Extract the [X, Y] coordinate from the center of the cell holding the provided text.  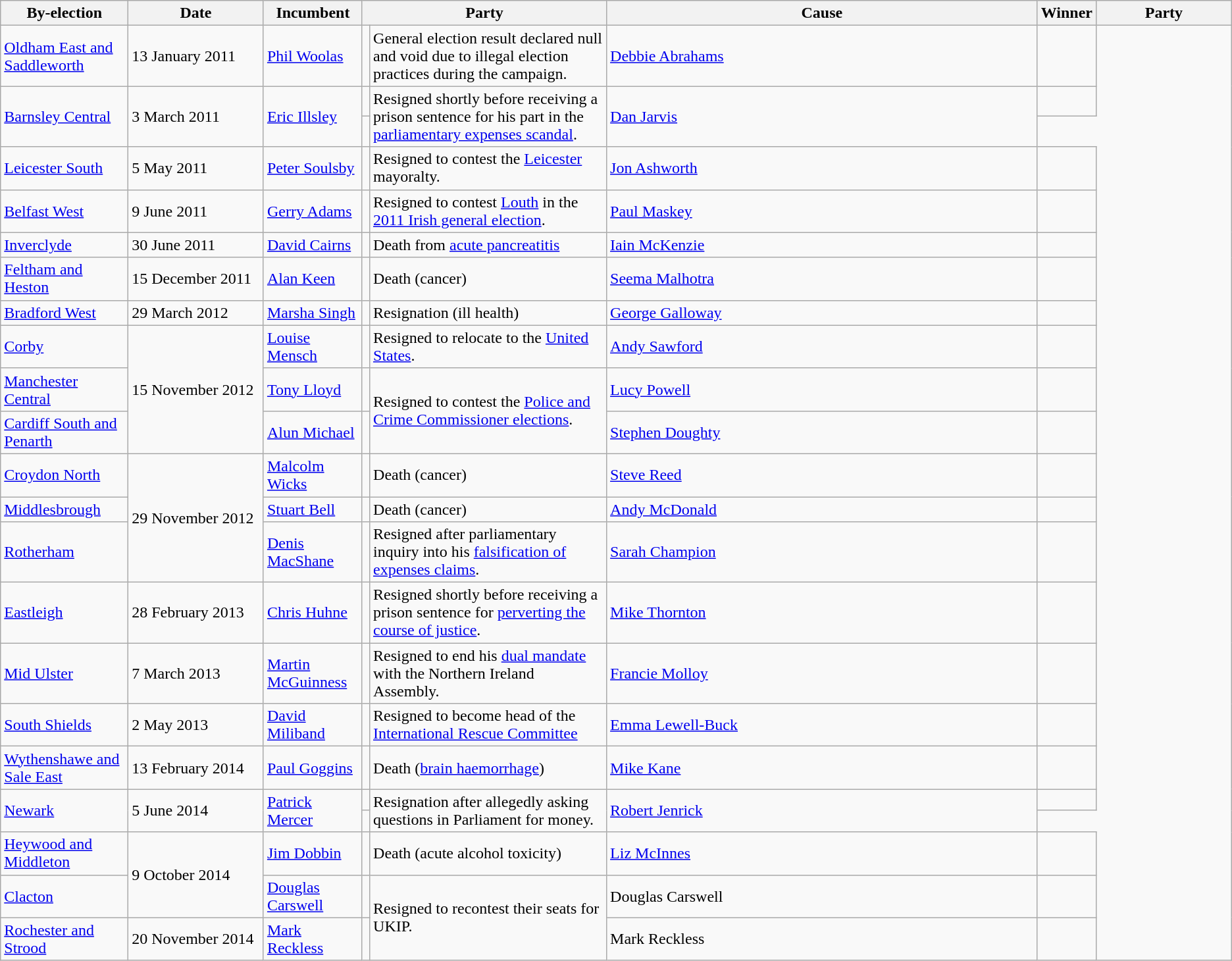
Winner [1066, 13]
29 March 2012 [196, 313]
Resigned to end his dual mandate with the Northern Ireland Assembly. [488, 673]
Alan Keen [313, 279]
Andy McDonald [823, 509]
Andy Sawford [823, 346]
Resigned to recontest their seats for UKIP. [488, 918]
Resigned to contest the Police and Crime Commissioner elections. [488, 411]
David Miliband [313, 725]
Cardiff South and Penarth [64, 432]
Resigned to contest the Leicester mayoralty. [488, 169]
2 May 2013 [196, 725]
Death (brain haemorrhage) [488, 767]
3 March 2011 [196, 117]
20 November 2014 [196, 939]
Robert Jenrick [823, 811]
Resigned to become head of the International Rescue Committee [488, 725]
13 January 2011 [196, 56]
Resignation after allegedly asking questions in Parliament for money. [488, 811]
Iain McKenzie [823, 245]
15 December 2011 [196, 279]
Resigned shortly before receiving a prison sentence for perverting the course of justice. [488, 613]
Malcolm Wicks [313, 475]
Steve Reed [823, 475]
Barnsley Central [64, 117]
Resigned to contest Louth in the 2011 Irish general election. [488, 211]
Debbie Abrahams [823, 56]
Patrick Mercer [313, 811]
Paul Goggins [313, 767]
Oldham East and Saddleworth [64, 56]
Bradford West [64, 313]
Peter Soulsby [313, 169]
Jim Dobbin [313, 853]
Alun Michael [313, 432]
Wythenshawe and Sale East [64, 767]
15 November 2012 [196, 390]
South Shields [64, 725]
Liz McInnes [823, 853]
Eastleigh [64, 613]
Stephen Doughty [823, 432]
Croydon North [64, 475]
9 October 2014 [196, 875]
Feltham and Heston [64, 279]
Stuart Bell [313, 509]
Corby [64, 346]
George Galloway [823, 313]
Manchester Central [64, 390]
Tony Lloyd [313, 390]
Francie Molloy [823, 673]
By-election [64, 13]
Rotherham [64, 552]
13 February 2014 [196, 767]
Chris Huhne [313, 613]
9 June 2011 [196, 211]
5 May 2011 [196, 169]
Emma Lewell-Buck [823, 725]
General election result declared null and void due to illegal election practices during the campaign. [488, 56]
Sarah Champion [823, 552]
Louise Mensch [313, 346]
Resigned after parliamentary inquiry into his falsification of expenses claims. [488, 552]
Rochester and Strood [64, 939]
Dan Jarvis [823, 117]
29 November 2012 [196, 517]
Resignation (ill health) [488, 313]
Seema Malhotra [823, 279]
7 March 2013 [196, 673]
5 June 2014 [196, 811]
28 February 2013 [196, 613]
Denis MacShane [313, 552]
David Cairns [313, 245]
Resigned shortly before receiving a prison sentence for his part in the parliamentary expenses scandal. [488, 117]
Marsha Singh [313, 313]
30 June 2011 [196, 245]
Belfast West [64, 211]
Middlesbrough [64, 509]
Martin McGuinness [313, 673]
Jon Ashworth [823, 169]
Resigned to relocate to the United States. [488, 346]
Inverclyde [64, 245]
Newark [64, 811]
Clacton [64, 896]
Paul Maskey [823, 211]
Gerry Adams [313, 211]
Leicester South [64, 169]
Heywood and Middleton [64, 853]
Mid Ulster [64, 673]
Mike Kane [823, 767]
Death (acute alcohol toxicity) [488, 853]
Lucy Powell [823, 390]
Mike Thornton [823, 613]
Cause [823, 13]
Incumbent [313, 13]
Phil Woolas [313, 56]
Date [196, 13]
Eric Illsley [313, 117]
Death from acute pancreatitis [488, 245]
